Locate the cell with the specified text and output its [x, y] center coordinate. 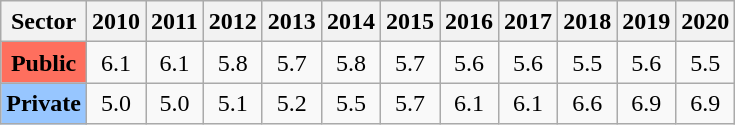
2020 [706, 22]
2011 [175, 22]
2015 [410, 22]
2014 [350, 22]
5.1 [232, 104]
2016 [470, 22]
2013 [292, 22]
2019 [646, 22]
Public [44, 62]
Sector [44, 22]
2018 [588, 22]
6.6 [588, 104]
2012 [232, 22]
2010 [116, 22]
Private [44, 104]
5.2 [292, 104]
2017 [528, 22]
